Locate the cell with the specified text and output its (X, Y) center coordinate. 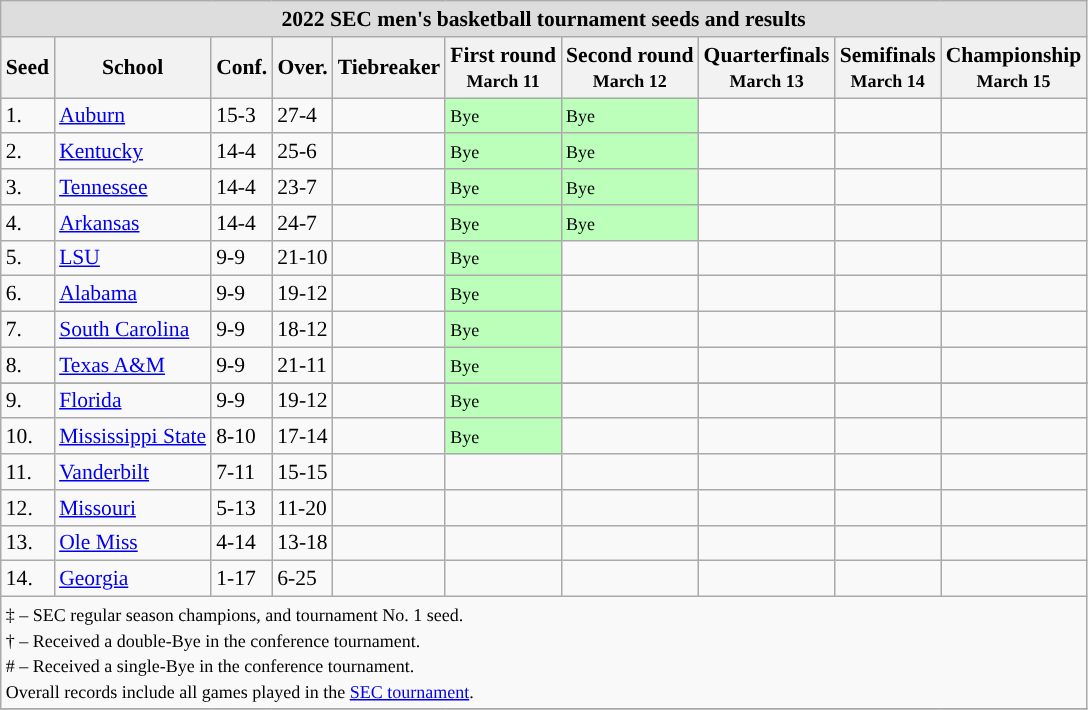
7. (28, 330)
Texas A&M (132, 365)
25-6 (302, 152)
Alabama (132, 294)
11-20 (302, 508)
21-10 (302, 258)
9. (28, 401)
South Carolina (132, 330)
Missouri (132, 508)
Vanderbilt (132, 472)
2. (28, 152)
15-15 (302, 472)
7-11 (242, 472)
17-14 (302, 437)
Second roundMarch 12 (630, 68)
4. (28, 223)
Georgia (132, 579)
SemifinalsMarch 14 (888, 68)
Auburn (132, 116)
Florida (132, 401)
School (132, 68)
8. (28, 365)
Arkansas (132, 223)
24-7 (302, 223)
5. (28, 258)
27-4 (302, 116)
Tennessee (132, 187)
6. (28, 294)
1. (28, 116)
QuarterfinalsMarch 13 (767, 68)
6-25 (302, 579)
12. (28, 508)
11. (28, 472)
3. (28, 187)
Kentucky (132, 152)
LSU (132, 258)
Over. (302, 68)
13-18 (302, 543)
18-12 (302, 330)
15-3 (242, 116)
14. (28, 579)
First roundMarch 11 (503, 68)
Seed (28, 68)
ChampionshipMarch 15 (1014, 68)
8-10 (242, 437)
4-14 (242, 543)
Ole Miss (132, 543)
Tiebreaker (389, 68)
10. (28, 437)
21-11 (302, 365)
2022 SEC men's basketball tournament seeds and results (544, 19)
5-13 (242, 508)
1-17 (242, 579)
Conf. (242, 68)
23-7 (302, 187)
Mississippi State (132, 437)
13. (28, 543)
